Find where the given text appears and provide that cell's center as (x, y) coordinate. 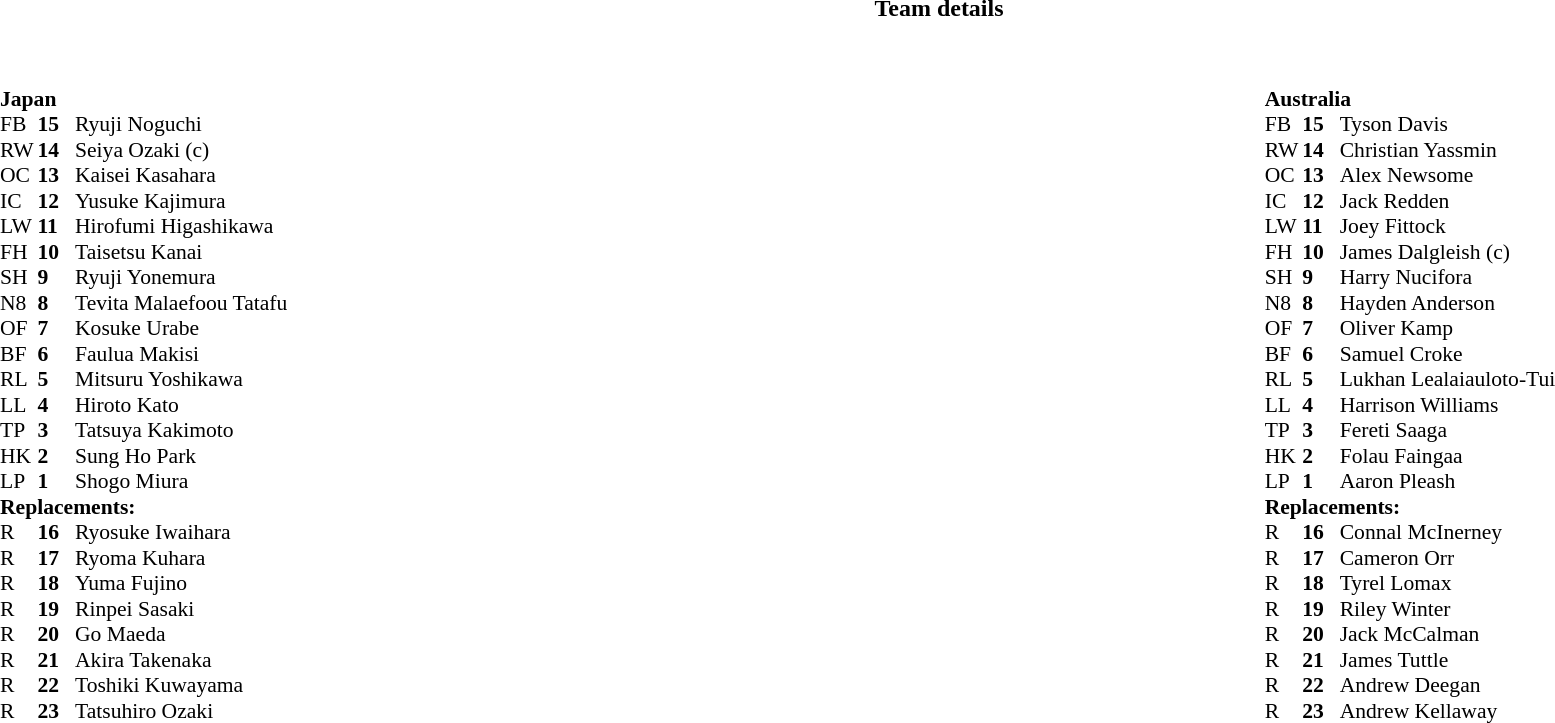
Tevita Malaefoou Tatafu (181, 303)
Faulua Makisi (181, 354)
Akira Takenaka (181, 660)
Replacements: (144, 507)
Mitsuru Yoshikawa (181, 379)
Yusuke Kajimura (181, 201)
Ryuji Noguchi (181, 125)
Shogo Miura (181, 481)
Seiya Ozaki (c) (181, 150)
Ryoma Kuhara (181, 558)
Hiroto Kato (181, 405)
Toshiki Kuwayama (181, 685)
Go Maeda (181, 635)
Kaisei Kasahara (181, 175)
Kosuke Urabe (181, 329)
Sung Ho Park (181, 456)
Hirofumi Higashikawa (181, 227)
Ryosuke Iwaihara (181, 533)
Japan (144, 99)
Rinpei Sasaki (181, 609)
Ryuji Yonemura (181, 277)
Taisetsu Kanai (181, 252)
Tatsuya Kakimoto (181, 431)
Yuma Fujino (181, 583)
